Return the (X, Y) coordinate for the center point of the cell that contains the specified text.  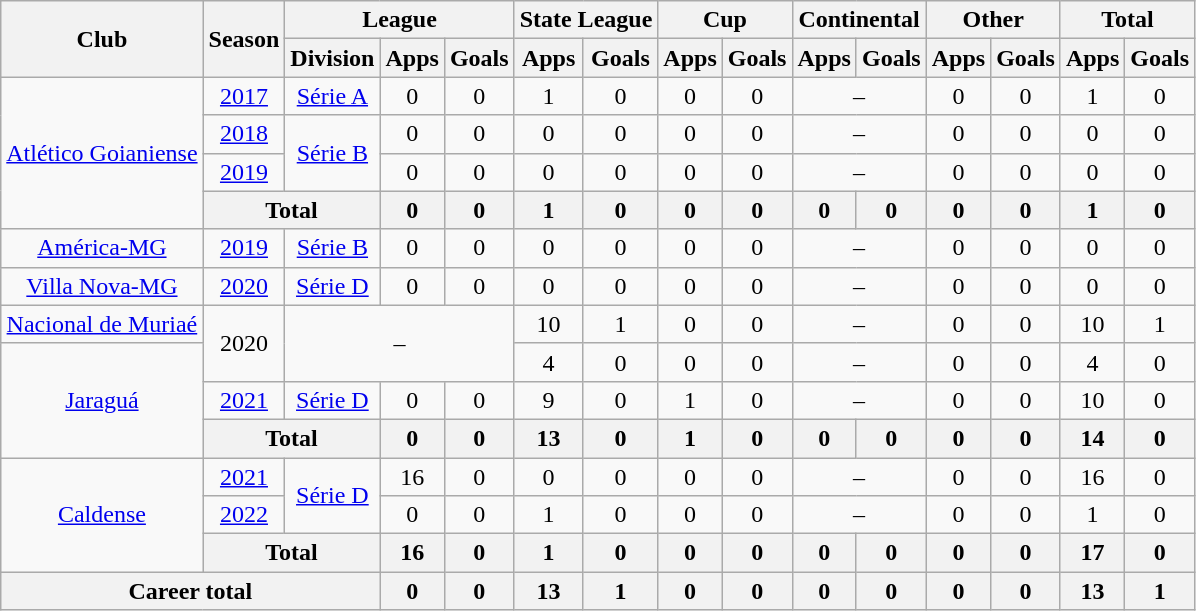
Atlético Goianiense (102, 153)
Club (102, 39)
2017 (244, 96)
Villa Nova-MG (102, 286)
Série A (332, 96)
Jaraguá (102, 400)
League (400, 20)
2022 (244, 515)
Nacional de Muriaé (102, 324)
2018 (244, 134)
Career total (190, 591)
17 (1092, 553)
América-MG (102, 248)
14 (1092, 438)
9 (548, 400)
Season (244, 39)
State League (586, 20)
Caldense (102, 515)
Other (993, 20)
Cup (725, 20)
Division (332, 58)
Continental (859, 20)
